Detect which cell encompasses the target text, then output its (X, Y) center coordinate. 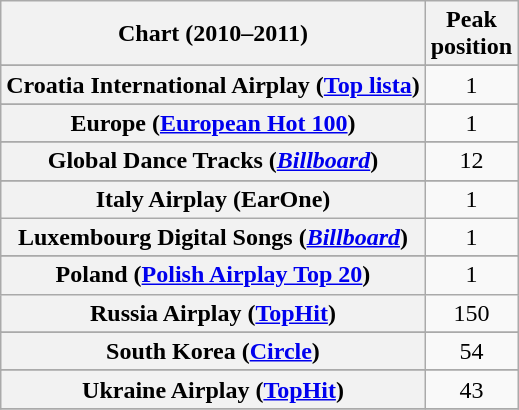
Peakposition (471, 34)
Russia Airplay (TopHit) (213, 313)
South Korea (Circle) (213, 351)
Europe (European Hot 100) (213, 123)
Poland (Polish Airplay Top 20) (213, 275)
Chart (2010–2011) (213, 34)
Luxembourg Digital Songs (Billboard) (213, 237)
Global Dance Tracks (Billboard) (213, 161)
Italy Airplay (EarOne) (213, 199)
150 (471, 313)
43 (471, 389)
Ukraine Airplay (TopHit) (213, 389)
54 (471, 351)
12 (471, 161)
Croatia International Airplay (Top lista) (213, 85)
